From the cell containing the given text, extract its center point as (X, Y) coordinate. 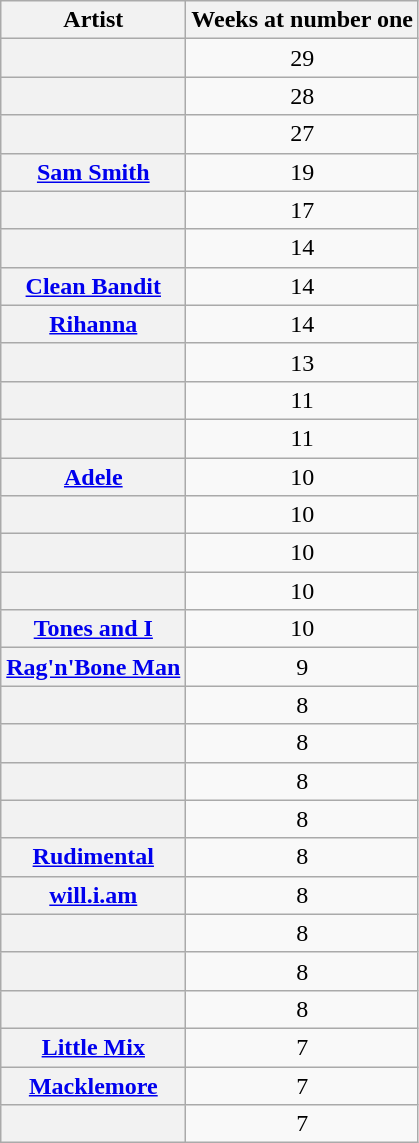
Macklemore (94, 1085)
Rudimental (94, 857)
Rihanna (94, 324)
Clean Bandit (94, 286)
Little Mix (94, 1047)
27 (302, 134)
Tones and I (94, 629)
17 (302, 210)
Adele (94, 477)
9 (302, 667)
Weeks at number one (302, 20)
29 (302, 58)
will.i.am (94, 895)
Sam Smith (94, 172)
19 (302, 172)
Artist (94, 20)
28 (302, 96)
13 (302, 362)
Rag'n'Bone Man (94, 667)
